Locate the cell with the specified text and output its [x, y] center coordinate. 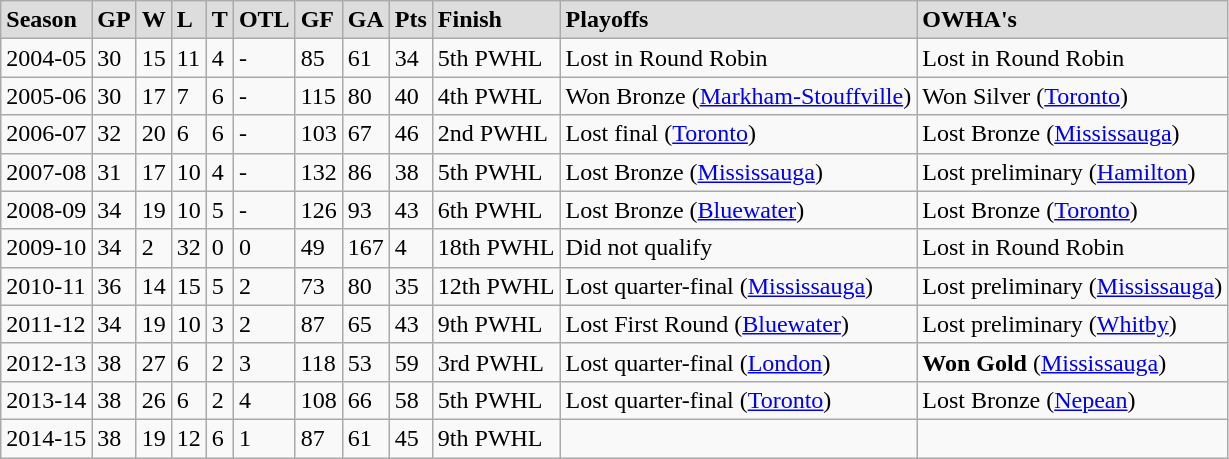
Pts [410, 20]
Playoffs [738, 20]
Lost Bronze (Nepean) [1072, 400]
2009-10 [46, 248]
3rd PWHL [496, 362]
115 [318, 96]
7 [188, 96]
85 [318, 58]
2010-11 [46, 286]
12th PWHL [496, 286]
GF [318, 20]
Lost preliminary (Hamilton) [1072, 172]
118 [318, 362]
108 [318, 400]
86 [366, 172]
Finish [496, 20]
2005-06 [46, 96]
2012-13 [46, 362]
OTL [264, 20]
Lost preliminary (Mississauga) [1072, 286]
59 [410, 362]
11 [188, 58]
132 [318, 172]
Won Silver (Toronto) [1072, 96]
4th PWHL [496, 96]
65 [366, 324]
26 [154, 400]
Lost quarter-final (London) [738, 362]
2007-08 [46, 172]
6th PWHL [496, 210]
2013-14 [46, 400]
Lost Bronze (Toronto) [1072, 210]
27 [154, 362]
167 [366, 248]
36 [114, 286]
Lost quarter-final (Mississauga) [738, 286]
2014-15 [46, 438]
67 [366, 134]
126 [318, 210]
Lost quarter-final (Toronto) [738, 400]
Won Bronze (Markham-Stouffville) [738, 96]
2008-09 [46, 210]
2nd PWHL [496, 134]
14 [154, 286]
W [154, 20]
20 [154, 134]
103 [318, 134]
OWHA's [1072, 20]
66 [366, 400]
12 [188, 438]
Did not qualify [738, 248]
49 [318, 248]
Lost First Round (Bluewater) [738, 324]
58 [410, 400]
2006-07 [46, 134]
35 [410, 286]
Lost preliminary (Whitby) [1072, 324]
Won Gold (Mississauga) [1072, 362]
1 [264, 438]
2011-12 [46, 324]
GP [114, 20]
53 [366, 362]
Lost Bronze (Bluewater) [738, 210]
GA [366, 20]
Lost final (Toronto) [738, 134]
40 [410, 96]
Season [46, 20]
73 [318, 286]
31 [114, 172]
T [220, 20]
18th PWHL [496, 248]
46 [410, 134]
93 [366, 210]
2004-05 [46, 58]
L [188, 20]
45 [410, 438]
